Pinpoint the cell where the given text exists, returning its [X, Y] midpoint coordinate. 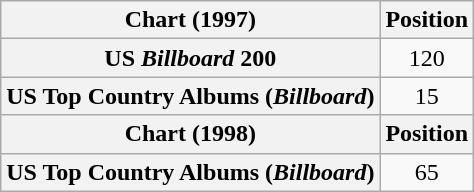
US Billboard 200 [190, 58]
120 [427, 58]
Chart (1998) [190, 134]
65 [427, 172]
Chart (1997) [190, 20]
15 [427, 96]
